Return the [X, Y] coordinate for the center point of the cell that contains the specified text.  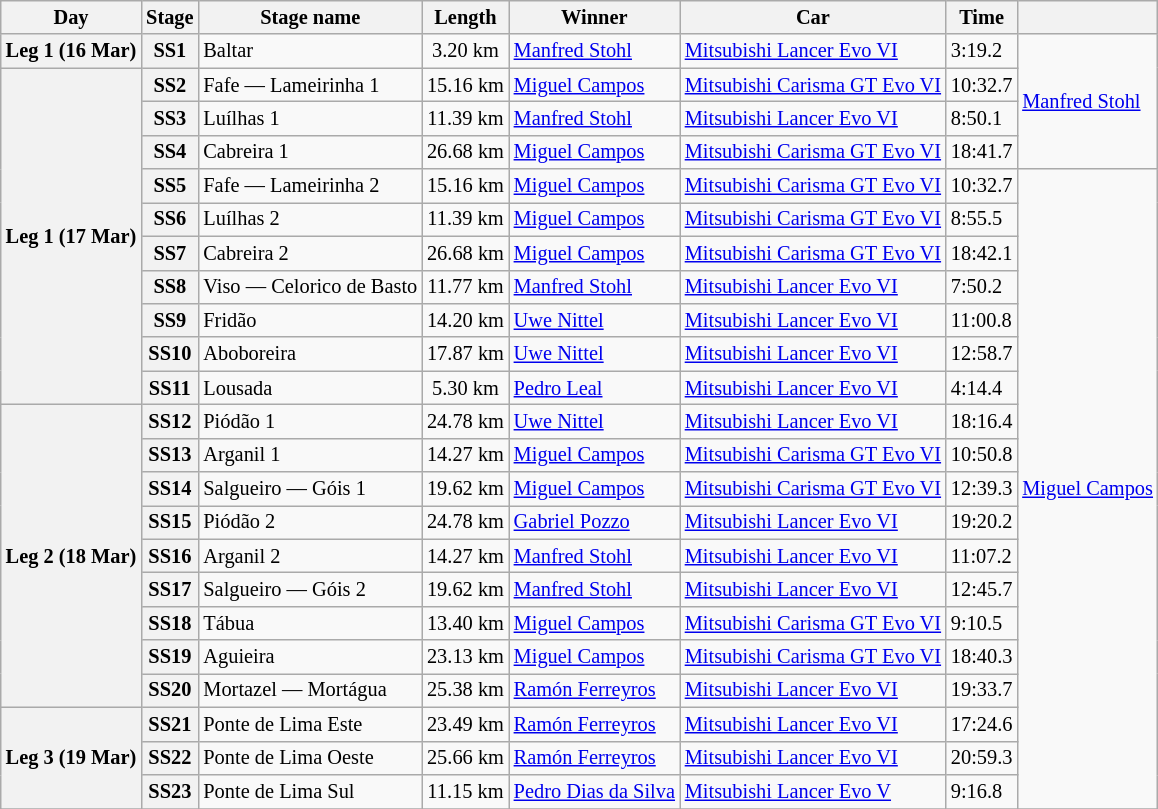
SS23 [170, 791]
Pedro Leal [594, 388]
5.30 km [466, 388]
SS16 [170, 556]
11.77 km [466, 287]
9:16.8 [982, 791]
Leg 1 (16 Mar) [71, 51]
Gabriel Pozzo [594, 522]
25.38 km [466, 690]
SS6 [170, 219]
SS11 [170, 388]
Piódão 1 [310, 421]
Length [466, 17]
SS17 [170, 589]
SS13 [170, 455]
SS4 [170, 152]
Ponte de Lima Oeste [310, 758]
Aboboreira [310, 354]
11:00.8 [982, 320]
Winner [594, 17]
SS19 [170, 657]
Tábua [310, 623]
23.13 km [466, 657]
3.20 km [466, 51]
Arganil 2 [310, 556]
Cabreira 2 [310, 253]
SS10 [170, 354]
19:33.7 [982, 690]
Stage [170, 17]
Baltar [310, 51]
17:24.6 [982, 724]
20:59.3 [982, 758]
Salgueiro — Góis 1 [310, 489]
25.66 km [466, 758]
8:55.5 [982, 219]
Fafe — Lameirinha 2 [310, 186]
Salgueiro — Góis 2 [310, 589]
13.40 km [466, 623]
10:50.8 [982, 455]
SS18 [170, 623]
SS3 [170, 118]
11:07.2 [982, 556]
SS7 [170, 253]
Car [813, 17]
Leg 3 (19 Mar) [71, 758]
18:40.3 [982, 657]
SS14 [170, 489]
17.87 km [466, 354]
Day [71, 17]
Time [982, 17]
Aguieira [310, 657]
9:10.5 [982, 623]
12:39.3 [982, 489]
SS15 [170, 522]
11.15 km [466, 791]
SS1 [170, 51]
Fridão [310, 320]
Piódão 2 [310, 522]
Lousada [310, 388]
3:19.2 [982, 51]
SS2 [170, 85]
SS9 [170, 320]
Leg 1 (17 Mar) [71, 236]
12:58.7 [982, 354]
Pedro Dias da Silva [594, 791]
18:16.4 [982, 421]
19:20.2 [982, 522]
Arganil 1 [310, 455]
SS21 [170, 724]
SS12 [170, 421]
18:41.7 [982, 152]
Ponte de Lima Sul [310, 791]
8:50.1 [982, 118]
SS8 [170, 287]
SS22 [170, 758]
18:42.1 [982, 253]
14.20 km [466, 320]
Stage name [310, 17]
Leg 2 (18 Mar) [71, 556]
SS20 [170, 690]
Luílhas 1 [310, 118]
Mitsubishi Lancer Evo V [813, 791]
Ponte de Lima Este [310, 724]
SS5 [170, 186]
Mortazel — Mortágua [310, 690]
12:45.7 [982, 589]
7:50.2 [982, 287]
Cabreira 1 [310, 152]
4:14.4 [982, 388]
Fafe — Lameirinha 1 [310, 85]
Viso — Celorico de Basto [310, 287]
23.49 km [466, 724]
Luílhas 2 [310, 219]
